Locate the cell with the specified text and output its (X, Y) center coordinate. 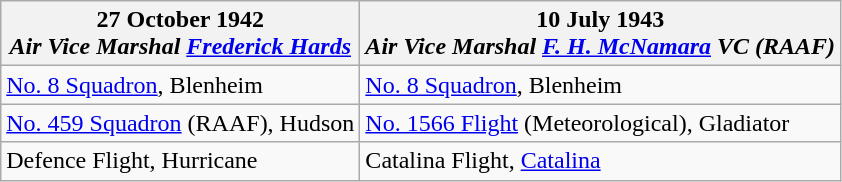
27 October 1942Air Vice Marshal Frederick Hards (180, 34)
10 July 1943Air Vice Marshal F. H. McNamara VC (RAAF) (600, 34)
No. 1566 Flight (Meteorological), Gladiator (600, 123)
Catalina Flight, Catalina (600, 161)
Defence Flight, Hurricane (180, 161)
No. 459 Squadron (RAAF), Hudson (180, 123)
